Detect which cell encompasses the target text, then output its (X, Y) center coordinate. 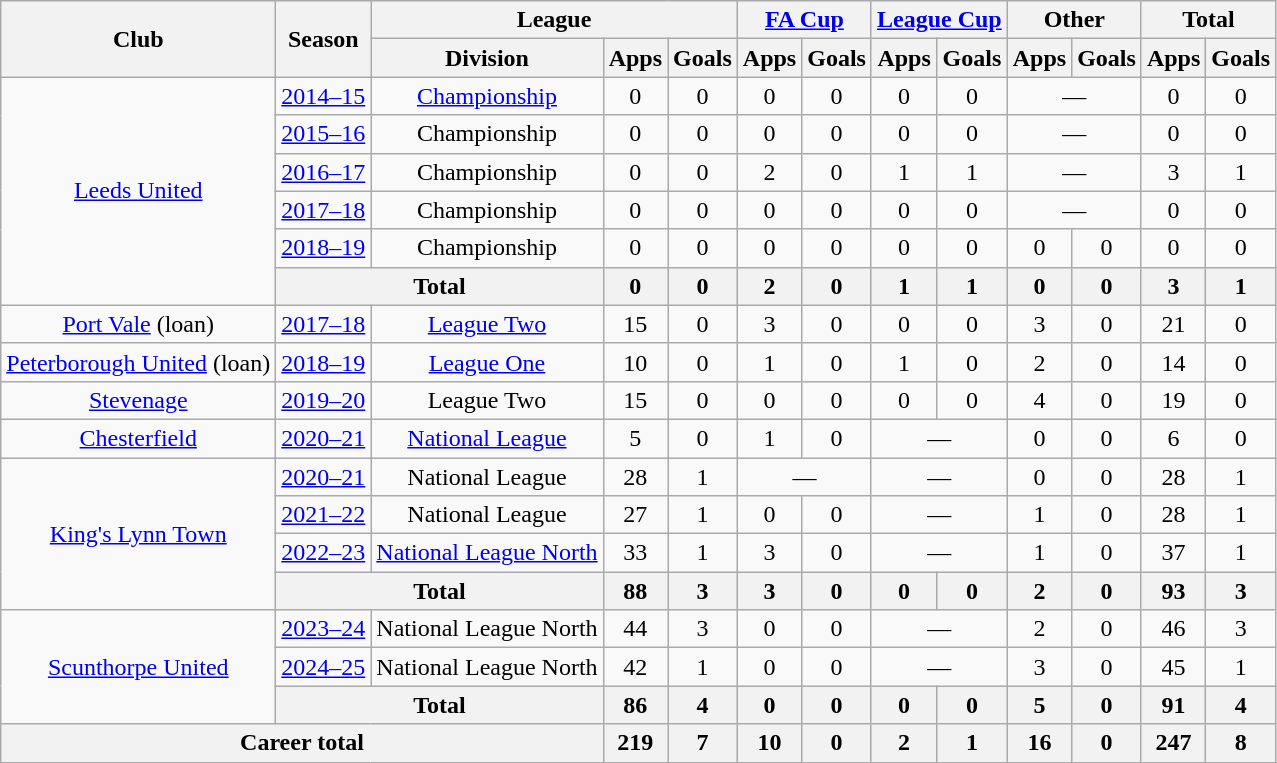
93 (1173, 591)
33 (635, 553)
Club (138, 39)
88 (635, 591)
14 (1173, 362)
7 (703, 743)
2024–25 (324, 667)
Leeds United (138, 191)
League One (487, 362)
2021–22 (324, 515)
2022–23 (324, 553)
Season (324, 39)
Peterborough United (loan) (138, 362)
Port Vale (loan) (138, 324)
Career total (302, 743)
Scunthorpe United (138, 667)
League Cup (939, 20)
8 (1241, 743)
2014–15 (324, 96)
6 (1173, 438)
FA Cup (804, 20)
46 (1173, 629)
2023–24 (324, 629)
44 (635, 629)
19 (1173, 400)
Stevenage (138, 400)
27 (635, 515)
Division (487, 58)
2016–17 (324, 172)
2015–16 (324, 134)
86 (635, 705)
21 (1173, 324)
2019–20 (324, 400)
Chesterfield (138, 438)
219 (635, 743)
League (554, 20)
King's Lynn Town (138, 534)
91 (1173, 705)
37 (1173, 553)
45 (1173, 667)
42 (635, 667)
247 (1173, 743)
Other (1074, 20)
16 (1039, 743)
